Detect which cell encompasses the target text, then output its (x, y) center coordinate. 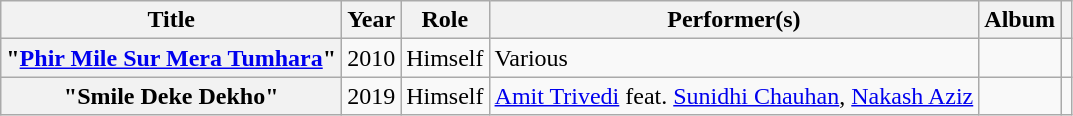
Album (1020, 20)
2019 (372, 96)
Performer(s) (734, 20)
"Phir Mile Sur Mera Tumhara" (172, 58)
Role (445, 20)
2010 (372, 58)
Year (372, 20)
Various (734, 58)
Amit Trivedi feat. Sunidhi Chauhan, Nakash Aziz (734, 96)
Title (172, 20)
"Smile Deke Dekho" (172, 96)
